Detect which cell encompasses the target text, then output its (x, y) center coordinate. 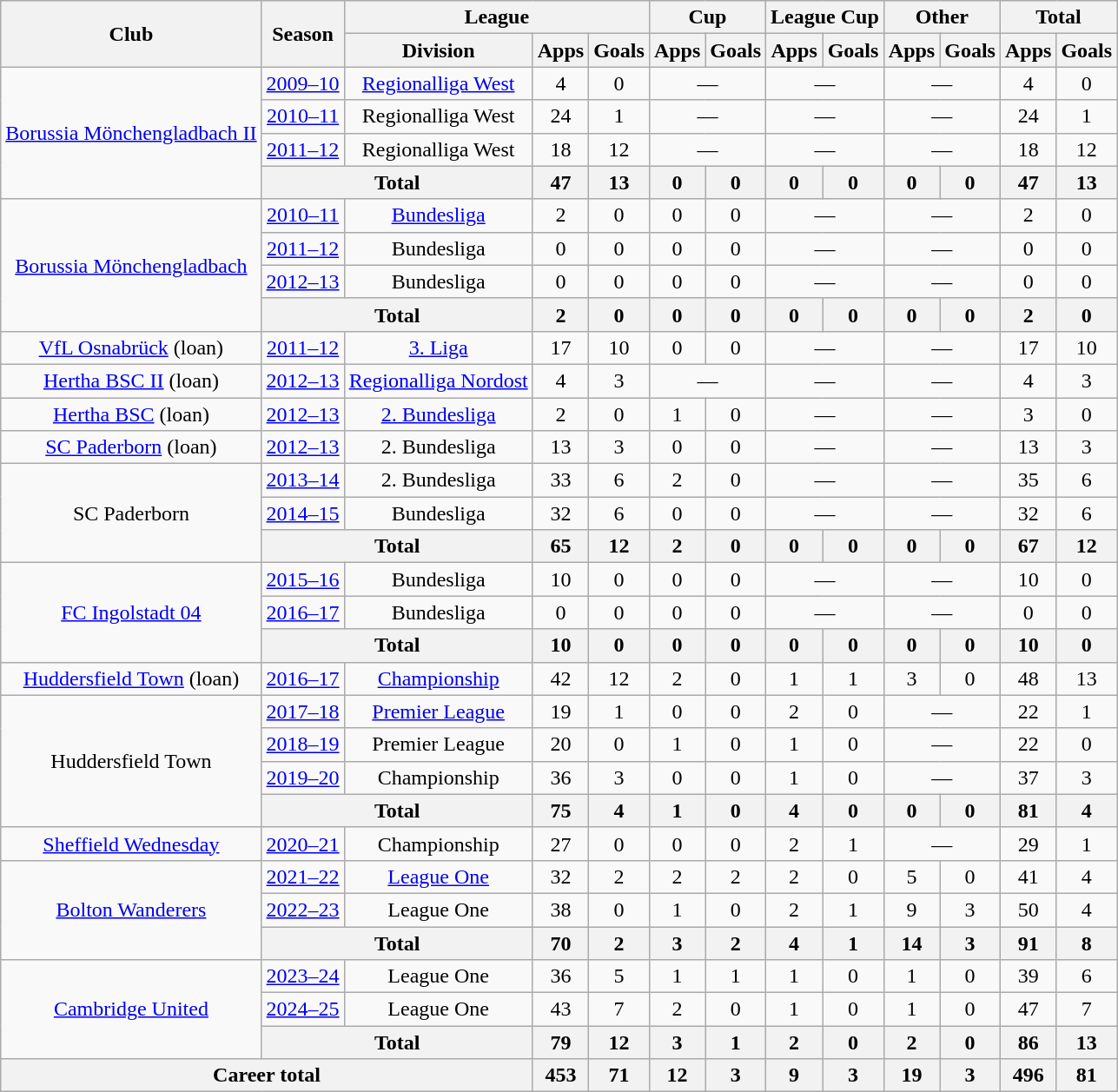
20 (560, 745)
Borussia Mönchengladbach II (131, 133)
VfL Osnabrück (loan) (131, 347)
2009–10 (302, 83)
Season (302, 34)
496 (1028, 1075)
35 (1028, 480)
2020–21 (302, 844)
41 (1028, 877)
Sheffield Wednesday (131, 844)
453 (560, 1075)
38 (560, 910)
2018–19 (302, 745)
Cup (707, 17)
2017–18 (302, 711)
Other (942, 17)
65 (560, 546)
27 (560, 844)
League Cup (825, 17)
3. Liga (438, 347)
37 (1028, 778)
75 (560, 811)
2024–25 (302, 1009)
2022–23 (302, 910)
Hertha BSC (loan) (131, 414)
Cambridge United (131, 1009)
Club (131, 34)
91 (1028, 943)
Hertha BSC II (loan) (131, 381)
2015–16 (302, 579)
33 (560, 480)
29 (1028, 844)
SC Paderborn (131, 513)
42 (560, 678)
FC Ingolstadt 04 (131, 612)
Division (438, 50)
Regionalliga Nordost (438, 381)
8 (1087, 943)
League (497, 17)
2013–14 (302, 480)
86 (1028, 1042)
SC Paderborn (loan) (131, 447)
70 (560, 943)
Bolton Wanderers (131, 910)
39 (1028, 976)
79 (560, 1042)
48 (1028, 678)
2021–22 (302, 877)
43 (560, 1009)
67 (1028, 546)
71 (619, 1075)
Career total (267, 1075)
Huddersfield Town (loan) (131, 678)
2023–24 (302, 976)
14 (911, 943)
50 (1028, 910)
Borussia Mönchengladbach (131, 265)
2014–15 (302, 513)
2019–20 (302, 778)
Huddersfield Town (131, 761)
